Pinpoint the cell where the given text exists, returning its (x, y) midpoint coordinate. 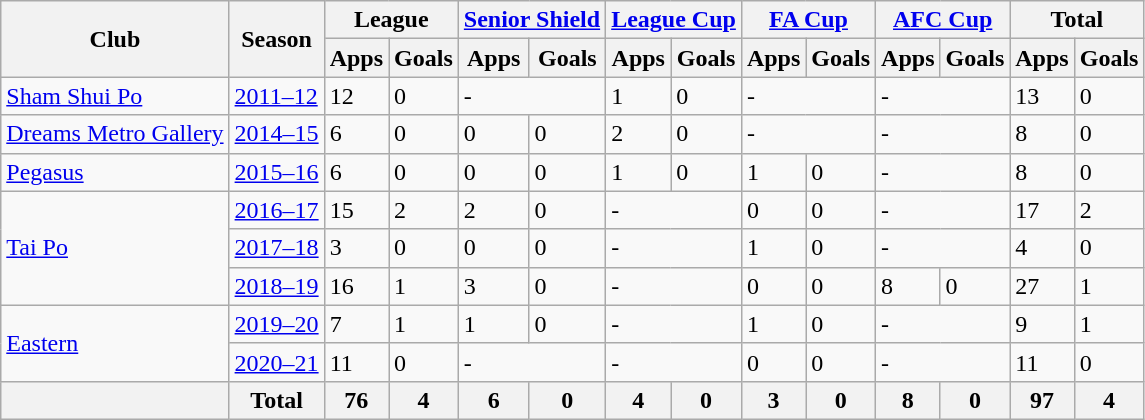
Season (276, 39)
76 (356, 400)
2014–15 (276, 134)
2011–12 (276, 96)
27 (1042, 286)
2016–17 (276, 210)
FA Cup (808, 20)
AFC Cup (943, 20)
Pegasus (115, 172)
13 (1042, 96)
2015–16 (276, 172)
2018–19 (276, 286)
2020–21 (276, 362)
League Cup (674, 20)
Sham Shui Po (115, 96)
Tai Po (115, 248)
Dreams Metro Gallery (115, 134)
12 (356, 96)
15 (356, 210)
Senior Shield (532, 20)
League (391, 20)
Eastern (115, 343)
2019–20 (276, 324)
7 (356, 324)
Club (115, 39)
2017–18 (276, 248)
16 (356, 286)
97 (1042, 400)
9 (1042, 324)
17 (1042, 210)
